Output the (X, Y) coordinate of the center of the cell containing the given text.  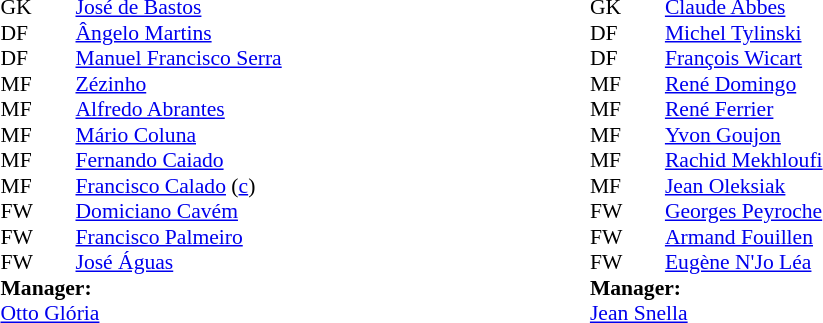
Rachid Mekhloufi (744, 161)
José Águas (179, 263)
Georges Peyroche (744, 211)
François Wicart (744, 59)
Alfredo Abrantes (179, 109)
Yvon Goujon (744, 135)
Eugène N'Jo Léa (744, 263)
Michel Tylinski (744, 33)
Fernando Caiado (179, 161)
Armand Fouillen (744, 237)
Jean Oleksiak (744, 186)
Manuel Francisco Serra (179, 59)
René Ferrier (744, 109)
Ângelo Martins (179, 33)
René Domingo (744, 84)
Francisco Calado (c) (179, 186)
Mário Coluna (179, 135)
Domiciano Cavém (179, 211)
Francisco Palmeiro (179, 237)
Zézinho (179, 84)
